For the text-containing cell, return its midpoint in [X, Y] coordinate format. 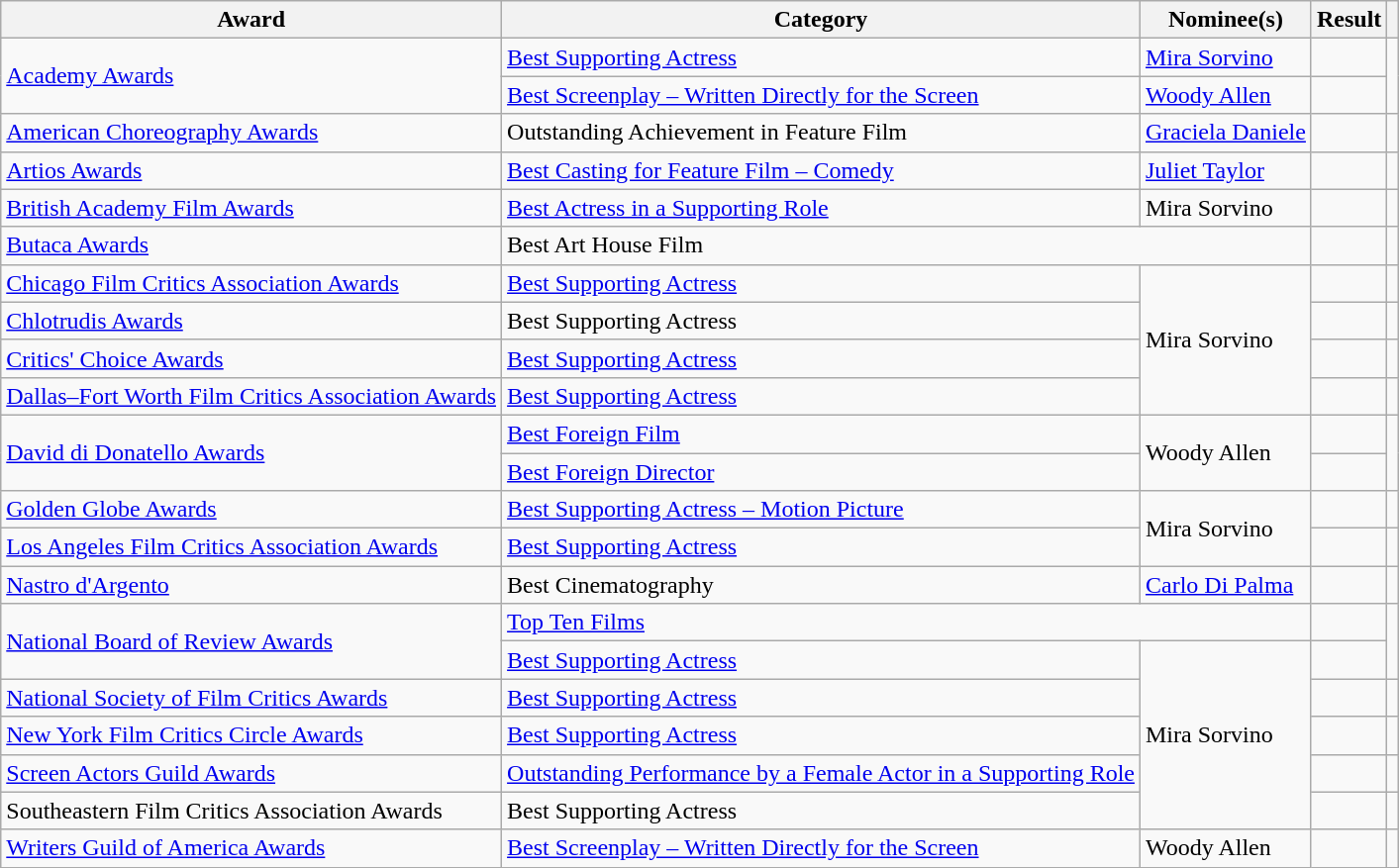
Best Foreign Film [822, 434]
Southeastern Film Critics Association Awards [251, 811]
Best Foreign Director [822, 472]
Nastro d'Argento [251, 585]
Chlotrudis Awards [251, 321]
Best Cinematography [822, 585]
New York Film Critics Circle Awards [251, 735]
Juliet Taylor [1226, 170]
Critics' Choice Awards [251, 358]
Result [1349, 20]
Top Ten Films [907, 623]
American Choreography Awards [251, 133]
Outstanding Achievement in Feature Film [822, 133]
National Board of Review Awards [251, 641]
Golden Globe Awards [251, 510]
Chicago Film Critics Association Awards [251, 283]
Category [822, 20]
Nominee(s) [1226, 20]
Dallas–Fort Worth Film Critics Association Awards [251, 396]
Award [251, 20]
Best Casting for Feature Film – Comedy [822, 170]
Academy Awards [251, 76]
Best Supporting Actress – Motion Picture [822, 510]
Butaca Awards [251, 245]
Carlo Di Palma [1226, 585]
British Academy Film Awards [251, 208]
Artios Awards [251, 170]
National Society of Film Critics Awards [251, 698]
Best Art House Film [907, 245]
Outstanding Performance by a Female Actor in a Supporting Role [822, 773]
Screen Actors Guild Awards [251, 773]
Graciela Daniele [1226, 133]
David di Donatello Awards [251, 452]
Writers Guild of America Awards [251, 848]
Los Angeles Film Critics Association Awards [251, 547]
Best Actress in a Supporting Role [822, 208]
